Find where the given text appears and provide that cell's center as [X, Y] coordinate. 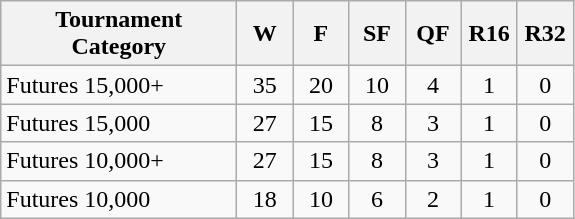
2 [433, 199]
F [321, 34]
6 [377, 199]
20 [321, 85]
Futures 10,000 [119, 199]
W [265, 34]
Futures 15,000+ [119, 85]
35 [265, 85]
18 [265, 199]
Futures 15,000 [119, 123]
SF [377, 34]
R16 [489, 34]
QF [433, 34]
Futures 10,000+ [119, 161]
Tournament Category [119, 34]
4 [433, 85]
R32 [545, 34]
